Locate the cell with the specified text and output its [X, Y] center coordinate. 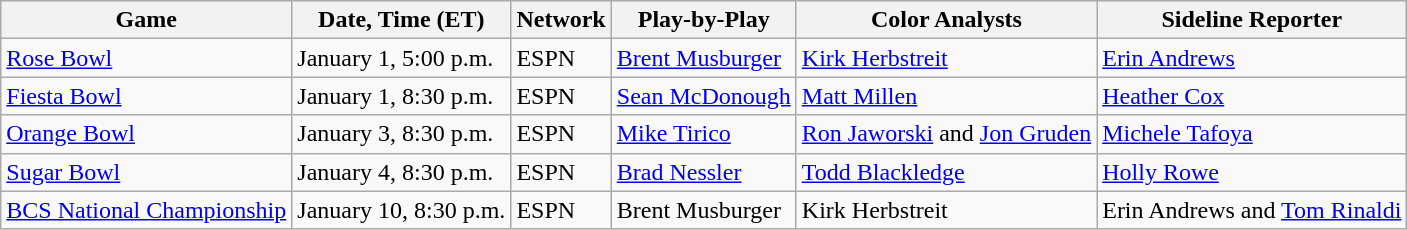
Matt Millen [946, 96]
Holly Rowe [1252, 172]
January 10, 8:30 p.m. [402, 210]
Sugar Bowl [146, 172]
Rose Bowl [146, 58]
Heather Cox [1252, 96]
Game [146, 20]
BCS National Championship [146, 210]
Mike Tirico [704, 134]
Sideline Reporter [1252, 20]
Date, Time (ET) [402, 20]
Erin Andrews [1252, 58]
Play-by-Play [704, 20]
Erin Andrews and Tom Rinaldi [1252, 210]
Network [561, 20]
Orange Bowl [146, 134]
January 3, 8:30 p.m. [402, 134]
Sean McDonough [704, 96]
Color Analysts [946, 20]
Todd Blackledge [946, 172]
Ron Jaworski and Jon Gruden [946, 134]
Brad Nessler [704, 172]
Michele Tafoya [1252, 134]
January 1, 5:00 p.m. [402, 58]
January 4, 8:30 p.m. [402, 172]
January 1, 8:30 p.m. [402, 96]
Fiesta Bowl [146, 96]
